Search for the cell housing the specified text and yield its [X, Y] center coordinate. 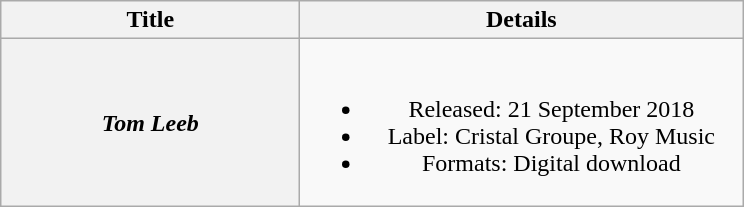
Tom Leeb [150, 122]
Details [522, 20]
Released: 21 September 2018Label: Cristal Groupe, Roy MusicFormats: Digital download [522, 122]
Title [150, 20]
